Capture the cell that displays the provided text and extract its [x, y] central coordinate. 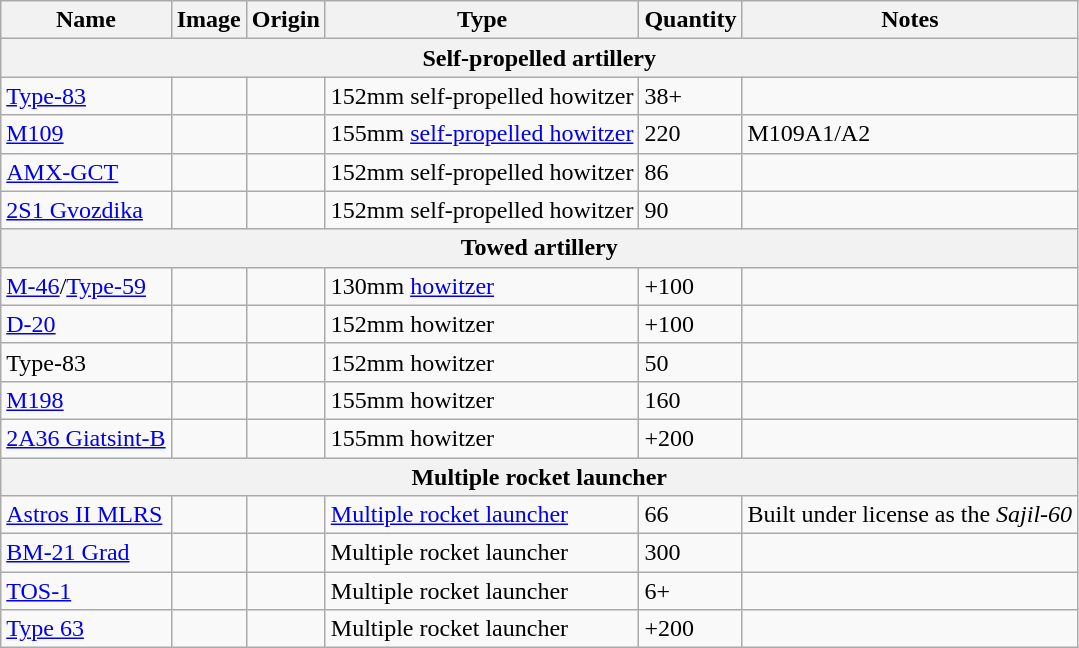
M-46/Type-59 [86, 286]
M109 [86, 134]
AMX-GCT [86, 172]
M109A1/A2 [910, 134]
Type [482, 20]
2S1 Gvozdika [86, 210]
Astros II MLRS [86, 515]
Type 63 [86, 629]
Origin [286, 20]
155mm self-propelled howitzer [482, 134]
Self-propelled artillery [540, 58]
Towed artillery [540, 248]
Image [208, 20]
300 [690, 553]
Notes [910, 20]
Name [86, 20]
M198 [86, 400]
TOS-1 [86, 591]
Quantity [690, 20]
BM-21 Grad [86, 553]
86 [690, 172]
2A36 Giatsint-B [86, 438]
90 [690, 210]
66 [690, 515]
Built under license as the Sajil-60 [910, 515]
6+ [690, 591]
50 [690, 362]
D-20 [86, 324]
38+ [690, 96]
160 [690, 400]
220 [690, 134]
130mm howitzer [482, 286]
